Identify which cell holds the provided text, then report its [x, y] central coordinate. 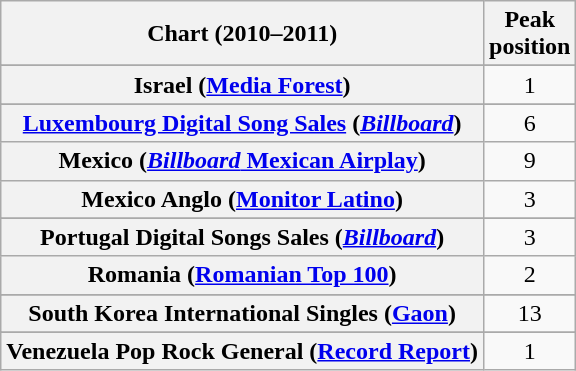
2 [530, 275]
Venezuela Pop Rock General (Record Report) [242, 351]
Israel (Media Forest) [242, 85]
6 [530, 123]
9 [530, 161]
Romania (Romanian Top 100) [242, 275]
Luxembourg Digital Song Sales (Billboard) [242, 123]
Mexico (Billboard Mexican Airplay) [242, 161]
Mexico Anglo (Monitor Latino) [242, 199]
South Korea International Singles (Gaon) [242, 313]
Chart (2010–2011) [242, 34]
Peakposition [530, 34]
Portugal Digital Songs Sales (Billboard) [242, 237]
13 [530, 313]
